Scan for the cell matching the given text and deliver its (X, Y) coordinate at center. 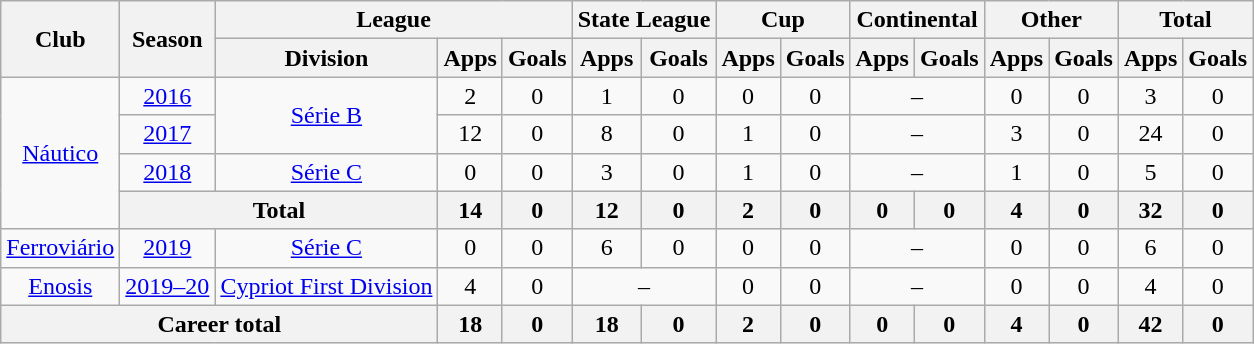
Season (168, 39)
Division (326, 58)
2019 (168, 248)
Ferroviário (60, 248)
League (394, 20)
8 (606, 134)
Náutico (60, 153)
42 (1150, 324)
2017 (168, 134)
5 (1150, 172)
Cypriot First Division (326, 286)
24 (1150, 134)
State League (644, 20)
Série B (326, 115)
Cup (783, 20)
Career total (220, 324)
Enosis (60, 286)
Other (1051, 20)
14 (470, 210)
2016 (168, 96)
Club (60, 39)
Continental (917, 20)
32 (1150, 210)
2019–20 (168, 286)
2018 (168, 172)
